Return the [x, y] coordinate for the center point of the cell that contains the specified text.  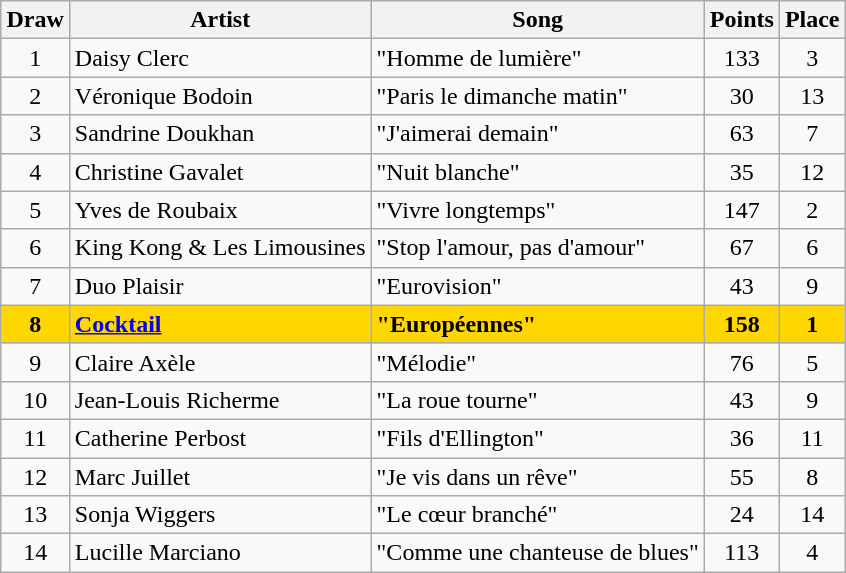
"J'aimerai demain" [538, 134]
Place [812, 20]
Marc Juillet [220, 477]
"Européennes" [538, 324]
Cocktail [220, 324]
24 [742, 515]
133 [742, 58]
Song [538, 20]
Duo Plaisir [220, 286]
"Le cœur branché" [538, 515]
63 [742, 134]
55 [742, 477]
"Mélodie" [538, 362]
35 [742, 172]
Christine Gavalet [220, 172]
Véronique Bodoin [220, 96]
147 [742, 210]
Sonja Wiggers [220, 515]
Lucille Marciano [220, 553]
"Je vis dans un rêve" [538, 477]
"Eurovision" [538, 286]
Artist [220, 20]
67 [742, 248]
Daisy Clerc [220, 58]
Sandrine Doukhan [220, 134]
10 [35, 400]
Draw [35, 20]
"Vivre longtemps" [538, 210]
Claire Axèle [220, 362]
Jean-Louis Richerme [220, 400]
158 [742, 324]
"Paris le dimanche matin" [538, 96]
36 [742, 438]
Catherine Perbost [220, 438]
30 [742, 96]
"Stop l'amour, pas d'amour" [538, 248]
Points [742, 20]
113 [742, 553]
76 [742, 362]
"Fils d'Ellington" [538, 438]
"Comme une chanteuse de blues" [538, 553]
"La roue tourne" [538, 400]
King Kong & Les Limousines [220, 248]
Yves de Roubaix [220, 210]
"Nuit blanche" [538, 172]
"Homme de lumière" [538, 58]
